Pinpoint the cell where the given text exists, returning its [X, Y] midpoint coordinate. 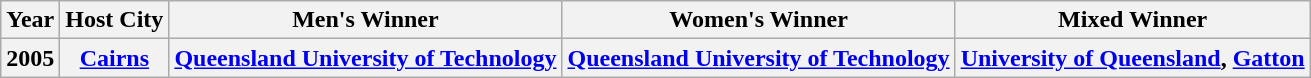
Host City [114, 20]
Mixed Winner [1132, 20]
2005 [30, 58]
Year [30, 20]
Cairns [114, 58]
Women's Winner [758, 20]
Men's Winner [366, 20]
University of Queensland, Gatton [1132, 58]
